Extract the (X, Y) coordinate from the center of the cell holding the provided text.  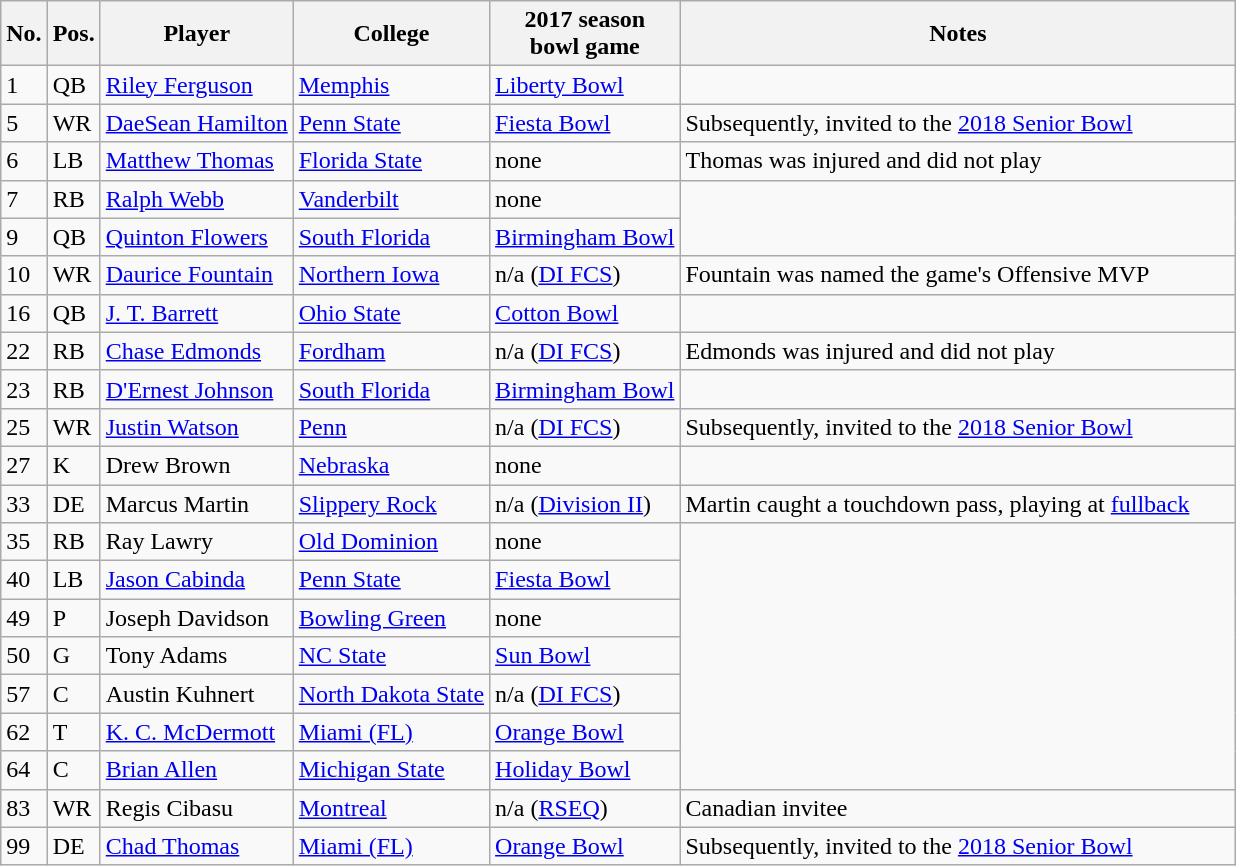
Jason Cabinda (196, 580)
Tony Adams (196, 656)
27 (24, 465)
G (74, 656)
Slippery Rock (391, 503)
NC State (391, 656)
Justin Watson (196, 427)
Notes (958, 34)
49 (24, 618)
64 (24, 770)
Cotton Bowl (585, 313)
College (391, 34)
1 (24, 85)
Marcus Martin (196, 503)
62 (24, 732)
Michigan State (391, 770)
Martin caught a touchdown pass, playing at fullback (958, 503)
50 (24, 656)
Fountain was named the game's Offensive MVP (958, 275)
7 (24, 199)
Brian Allen (196, 770)
5 (24, 123)
Memphis (391, 85)
Ohio State (391, 313)
K. C. McDermott (196, 732)
10 (24, 275)
99 (24, 846)
Chad Thomas (196, 846)
9 (24, 237)
83 (24, 808)
J. T. Barrett (196, 313)
57 (24, 694)
DaeSean Hamilton (196, 123)
Canadian invitee (958, 808)
Vanderbilt (391, 199)
35 (24, 542)
Montreal (391, 808)
Drew Brown (196, 465)
T (74, 732)
Old Dominion (391, 542)
Pos. (74, 34)
25 (24, 427)
Ray Lawry (196, 542)
2017 seasonbowl game (585, 34)
40 (24, 580)
Regis Cibasu (196, 808)
Quinton Flowers (196, 237)
Edmonds was injured and did not play (958, 351)
Player (196, 34)
33 (24, 503)
Holiday Bowl (585, 770)
Bowling Green (391, 618)
Ralph Webb (196, 199)
n/a (RSEQ) (585, 808)
Thomas was injured and did not play (958, 161)
North Dakota State (391, 694)
Austin Kuhnert (196, 694)
Joseph Davidson (196, 618)
K (74, 465)
Nebraska (391, 465)
Northern Iowa (391, 275)
Sun Bowl (585, 656)
No. (24, 34)
Daurice Fountain (196, 275)
23 (24, 389)
Penn (391, 427)
P (74, 618)
22 (24, 351)
D'Ernest Johnson (196, 389)
Matthew Thomas (196, 161)
Liberty Bowl (585, 85)
Fordham (391, 351)
6 (24, 161)
Florida State (391, 161)
Riley Ferguson (196, 85)
16 (24, 313)
Chase Edmonds (196, 351)
n/a (Division II) (585, 503)
